Locate the cell with the specified text and output its [X, Y] center coordinate. 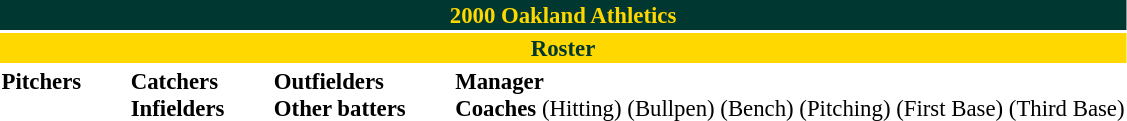
Roster [563, 48]
2000 Oakland Athletics [563, 15]
